Determine the (X, Y) coordinate at the center of the cell enclosing the given text.  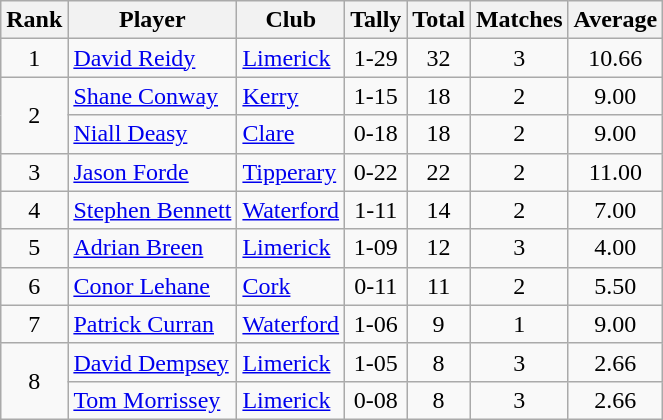
5.50 (616, 286)
11.00 (616, 172)
Matches (519, 20)
Clare (291, 134)
Rank (34, 20)
Stephen Bennett (152, 210)
Tom Morrissey (152, 400)
David Dempsey (152, 362)
1-29 (376, 58)
Tally (376, 20)
4.00 (616, 248)
22 (439, 172)
Club (291, 20)
5 (34, 248)
0-18 (376, 134)
Player (152, 20)
10.66 (616, 58)
0-22 (376, 172)
Jason Forde (152, 172)
0-08 (376, 400)
David Reidy (152, 58)
1-11 (376, 210)
4 (34, 210)
Niall Deasy (152, 134)
7.00 (616, 210)
1-09 (376, 248)
11 (439, 286)
0-11 (376, 286)
Total (439, 20)
6 (34, 286)
14 (439, 210)
1-15 (376, 96)
Shane Conway (152, 96)
Tipperary (291, 172)
Conor Lehane (152, 286)
Cork (291, 286)
Average (616, 20)
Adrian Breen (152, 248)
9 (439, 324)
1-05 (376, 362)
Kerry (291, 96)
7 (34, 324)
Patrick Curran (152, 324)
1-06 (376, 324)
12 (439, 248)
32 (439, 58)
